Provide the (x, y) coordinate of the cell's center where the given text is located.  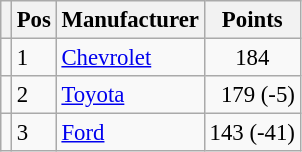
Chevrolet (130, 58)
184 (252, 58)
Ford (130, 133)
Points (252, 20)
Toyota (130, 95)
3 (34, 133)
2 (34, 95)
Pos (34, 20)
179 (-5) (252, 95)
1 (34, 58)
143 (-41) (252, 133)
Manufacturer (130, 20)
